Capture the cell that displays the provided text and extract its [x, y] central coordinate. 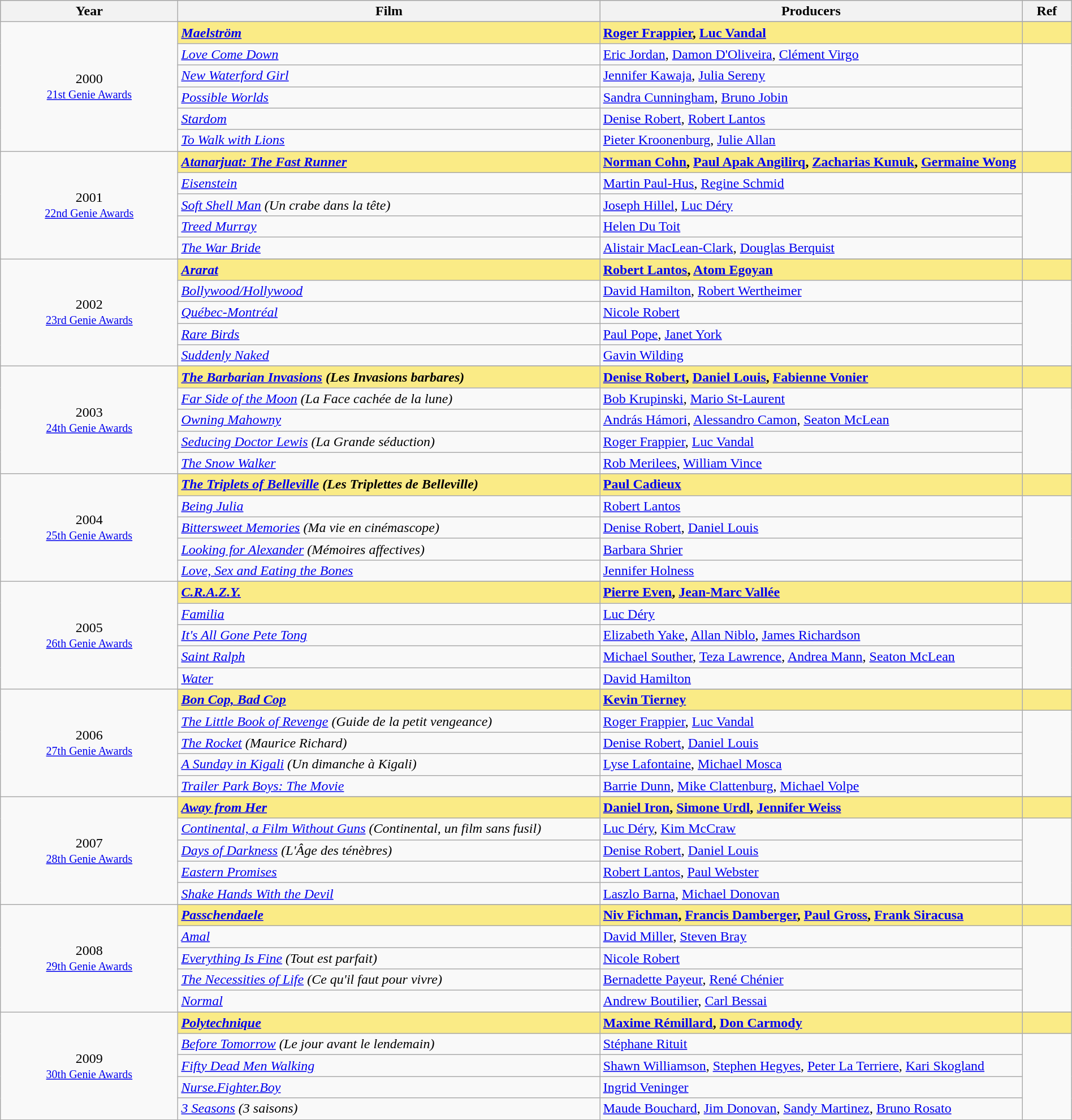
2009 30th Genie Awards [89, 1066]
Producers [811, 11]
2004 25th Genie Awards [89, 527]
Treed Murray [389, 226]
Possible Worlds [389, 97]
David Hamilton, Robert Wertheimer [811, 291]
Nurse.Fighter.Boy [389, 1087]
Bollywood/Hollywood [389, 291]
Pieter Kroonenburg, Julie Allan [811, 140]
2001 22nd Genie Awards [89, 205]
To Walk with Lions [389, 140]
The War Bride [389, 248]
Lyse Lafontaine, Michael Mosca [811, 764]
Helen Du Toit [811, 226]
Shawn Williamson, Stephen Hegyes, Peter La Terriere, Kari Skogland [811, 1066]
Denise Robert, Daniel Louis, Fabienne Vonier [811, 377]
Bob Krupinski, Mario St-Laurent [811, 399]
Barrie Dunn, Mike Clattenburg, Michael Volpe [811, 786]
Gavin Wilding [811, 356]
Water [389, 678]
Niv Fichman, Francis Damberger, Paul Gross, Frank Siracusa [811, 915]
Trailer Park Boys: The Movie [389, 786]
Fifty Dead Men Walking [389, 1066]
Far Side of the Moon (La Face cachée de la lune) [389, 399]
Paul Cadieux [811, 485]
David Hamilton [811, 678]
Alistair MacLean-Clark, Douglas Berquist [811, 248]
Barbara Shrier [811, 549]
Amal [389, 936]
Norman Cohn, Paul Apak Angilirq, Zacharias Kunuk, Germaine Wong [811, 162]
2008 29th Genie Awards [89, 958]
The Rocket (Maurice Richard) [389, 743]
The Little Book of Revenge (Guide de la petit vengeance) [389, 721]
Bittersweet Memories (Ma vie en cinémascope) [389, 527]
Soft Shell Man (Un crabe dans la tête) [389, 205]
The Barbarian Invasions (Les Invasions barbares) [389, 377]
Love Come Down [389, 54]
Ingrid Veninger [811, 1087]
Film [389, 11]
Pierre Even, Jean-Marc Vallée [811, 592]
The Triplets of Belleville (Les Triplettes de Belleville) [389, 485]
Andrew Boutilier, Carl Bessai [811, 1001]
Robert Lantos, Atom Egoyan [811, 270]
Laszlo Barna, Michael Donovan [811, 893]
András Hámori, Alessandro Camon, Seaton McLean [811, 420]
Eric Jordan, Damon D'Oliveira, Clément Virgo [811, 54]
Michael Souther, Teza Lawrence, Andrea Mann, Seaton McLean [811, 657]
Looking for Alexander (Mémoires affectives) [389, 549]
Robert Lantos, Paul Webster [811, 872]
Suddenly Naked [389, 356]
Jennifer Holness [811, 570]
Ararat [389, 270]
It's All Gone Pete Tong [389, 635]
Love, Sex and Eating the Bones [389, 570]
The Necessities of Life (Ce qu'il faut pour vivre) [389, 980]
Ref [1047, 11]
Atanarjuat: The Fast Runner [389, 162]
The Snow Walker [389, 463]
2002 23rd Genie Awards [89, 313]
Polytechnique [389, 1023]
3 Seasons (3 saisons) [389, 1109]
Luc Déry, Kim McCraw [811, 829]
Elizabeth Yake, Allan Niblo, James Richardson [811, 635]
Luc Déry [811, 613]
Bernadette Payeur, René Chénier [811, 980]
Familia [389, 613]
2006 27th Genie Awards [89, 743]
Continental, a Film Without Guns (Continental, un film sans fusil) [389, 829]
Shake Hands With the Devil [389, 893]
Denise Robert, Robert Lantos [811, 119]
Maelström [389, 33]
Maxime Rémillard, Don Carmody [811, 1023]
2000 21st Genie Awards [89, 87]
Eastern Promises [389, 872]
Paul Pope, Janet York [811, 334]
Away from Her [389, 807]
Owning Mahowny [389, 420]
Maude Bouchard, Jim Donovan, Sandy Martinez, Bruno Rosato [811, 1109]
2007 28th Genie Awards [89, 850]
Year [89, 11]
Rare Birds [389, 334]
Normal [389, 1001]
Rob Merilees, William Vince [811, 463]
Daniel Iron, Simone Urdl, Jennifer Weiss [811, 807]
Seducing Doctor Lewis (La Grande séduction) [389, 442]
2005 26th Genie Awards [89, 635]
Robert Lantos [811, 506]
Days of Darkness (L'Âge des ténèbres) [389, 850]
Stéphane Rituit [811, 1044]
Being Julia [389, 506]
Stardom [389, 119]
Everything Is Fine (Tout est parfait) [389, 958]
David Miller, Steven Bray [811, 936]
C.R.A.Z.Y. [389, 592]
Québec-Montréal [389, 313]
2003 24th Genie Awards [89, 420]
Before Tomorrow (Le jour avant le lendemain) [389, 1044]
Eisenstein [389, 183]
Kevin Tierney [811, 700]
Sandra Cunningham, Bruno Jobin [811, 97]
Passchendaele [389, 915]
Bon Cop, Bad Cop [389, 700]
New Waterford Girl [389, 76]
A Sunday in Kigali (Un dimanche à Kigali) [389, 764]
Joseph Hillel, Luc Déry [811, 205]
Jennifer Kawaja, Julia Sereny [811, 76]
Martin Paul-Hus, Regine Schmid [811, 183]
Saint Ralph [389, 657]
